Return the (x, y) coordinate for the center point of the cell that contains the specified text.  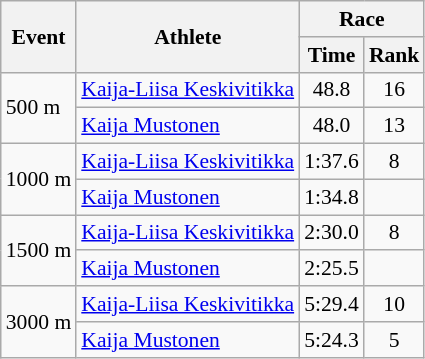
1:37.6 (332, 162)
2:25.5 (332, 269)
10 (394, 304)
3000 m (38, 322)
48.8 (332, 90)
5 (394, 340)
1000 m (38, 180)
1500 m (38, 250)
5:24.3 (332, 340)
500 m (38, 108)
5:29.4 (332, 304)
13 (394, 126)
2:30.0 (332, 233)
48.0 (332, 126)
Race (362, 19)
1:34.8 (332, 197)
Event (38, 36)
16 (394, 90)
Athlete (188, 36)
Rank (394, 55)
Time (332, 55)
